Detect which cell encompasses the target text, then output its [x, y] center coordinate. 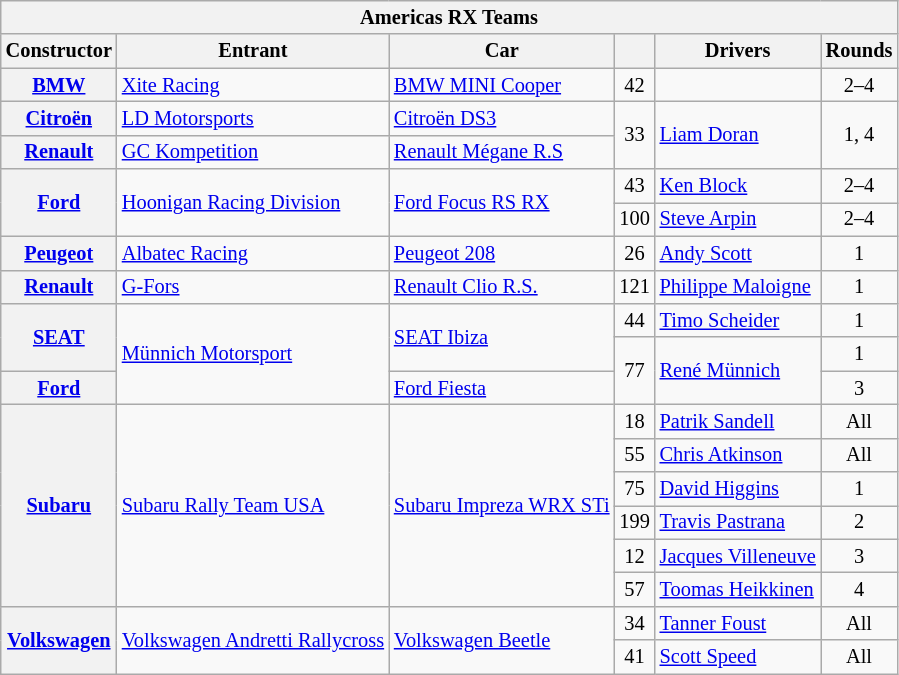
BMW [59, 85]
Liam Doran [738, 134]
12 [634, 556]
Peugeot [59, 253]
Toomas Heikkinen [738, 589]
2 [860, 522]
René Münnich [738, 370]
Andy Scott [738, 253]
LD Motorsports [253, 118]
57 [634, 589]
Travis Pastrana [738, 522]
44 [634, 320]
77 [634, 370]
Patrik Sandell [738, 421]
David Higgins [738, 489]
Volkswagen Beetle [502, 640]
Citroën [59, 118]
Albatec Racing [253, 253]
41 [634, 657]
121 [634, 287]
55 [634, 455]
Renault Clio R.S. [502, 287]
Ford Fiesta [502, 388]
Drivers [738, 51]
Steve Arpin [738, 219]
Citroën DS3 [502, 118]
43 [634, 186]
Volkswagen Andretti Rallycross [253, 640]
75 [634, 489]
26 [634, 253]
34 [634, 623]
Subaru [59, 505]
Ford Focus RS RX [502, 202]
Volkswagen [59, 640]
Tanner Foust [738, 623]
Hoonigan Racing Division [253, 202]
100 [634, 219]
Scott Speed [738, 657]
Entrant [253, 51]
4 [860, 589]
Americas RX Teams [450, 17]
Subaru Rally Team USA [253, 505]
18 [634, 421]
Ken Block [738, 186]
Münnich Motorsport [253, 354]
SEAT [59, 336]
199 [634, 522]
G-Fors [253, 287]
Timo Scheider [738, 320]
1, 4 [860, 134]
Rounds [860, 51]
42 [634, 85]
Xite Racing [253, 85]
Subaru Impreza WRX STi [502, 505]
Constructor [59, 51]
BMW MINI Cooper [502, 85]
SEAT Ibiza [502, 336]
33 [634, 134]
Chris Atkinson [738, 455]
GC Kompetition [253, 152]
Peugeot 208 [502, 253]
Jacques Villeneuve [738, 556]
Car [502, 51]
Philippe Maloigne [738, 287]
Renault Mégane R.S [502, 152]
